Return (x, y) of the center of cell containing provided text 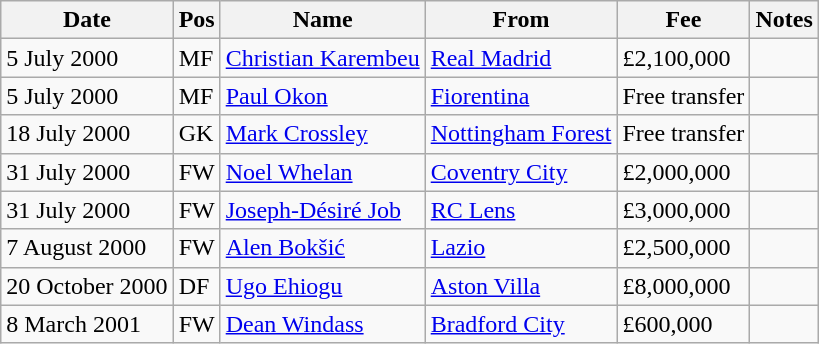
Alen Bokšić (322, 248)
RC Lens (521, 210)
Noel Whelan (322, 172)
£2,100,000 (684, 58)
Bradford City (521, 324)
8 March 2001 (87, 324)
Joseph-Désiré Job (322, 210)
From (521, 20)
Notes (784, 20)
Fiorentina (521, 96)
Aston Villa (521, 286)
Ugo Ehiogu (322, 286)
20 October 2000 (87, 286)
Pos (196, 20)
Lazio (521, 248)
Fee (684, 20)
Coventry City (521, 172)
Real Madrid (521, 58)
Dean Windass (322, 324)
Christian Karembeu (322, 58)
DF (196, 286)
Paul Okon (322, 96)
£600,000 (684, 324)
Nottingham Forest (521, 134)
18 July 2000 (87, 134)
7 August 2000 (87, 248)
Date (87, 20)
GK (196, 134)
£2,000,000 (684, 172)
£3,000,000 (684, 210)
£8,000,000 (684, 286)
Mark Crossley (322, 134)
Name (322, 20)
£2,500,000 (684, 248)
